Determine the [x, y] coordinate at the center of the cell enclosing the given text.  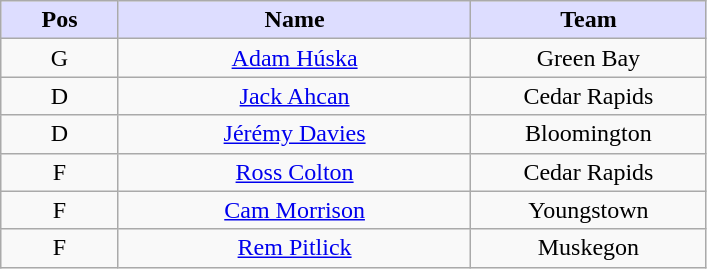
Muskegon [588, 248]
Green Bay [588, 58]
Pos [60, 20]
Team [588, 20]
Youngstown [588, 210]
G [60, 58]
Rem Pitlick [294, 248]
Jack Ahcan [294, 96]
Ross Colton [294, 172]
Bloomington [588, 134]
Jérémy Davies [294, 134]
Cam Morrison [294, 210]
Name [294, 20]
Adam Húska [294, 58]
